Identify which cell holds the provided text, then report its (x, y) central coordinate. 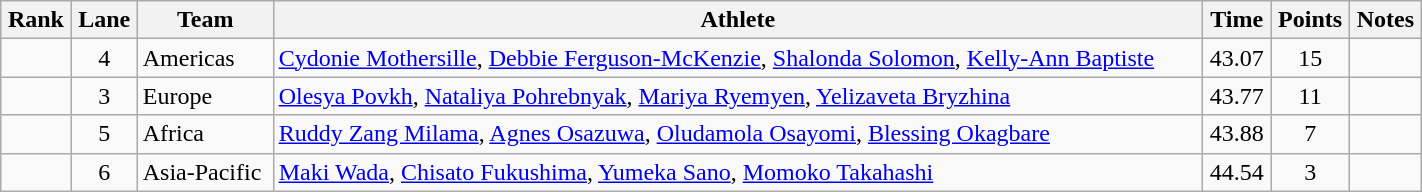
Cydonie Mothersille, Debbie Ferguson-McKenzie, Shalonda Solomon, Kelly-Ann Baptiste (738, 58)
11 (1310, 96)
5 (104, 134)
43.77 (1237, 96)
Team (205, 20)
43.07 (1237, 58)
Olesya Povkh, Nataliya Pohrebnyak, Mariya Ryemyen, Yelizaveta Bryzhina (738, 96)
Maki Wada, Chisato Fukushima, Yumeka Sano, Momoko Takahashi (738, 172)
7 (1310, 134)
Ruddy Zang Milama, Agnes Osazuwa, Oludamola Osayomi, Blessing Okagbare (738, 134)
Rank (36, 20)
44.54 (1237, 172)
Points (1310, 20)
Africa (205, 134)
Athlete (738, 20)
Americas (205, 58)
Lane (104, 20)
Asia-Pacific (205, 172)
Notes (1385, 20)
4 (104, 58)
Europe (205, 96)
15 (1310, 58)
Time (1237, 20)
43.88 (1237, 134)
6 (104, 172)
